Search for the cell housing the specified text and yield its (x, y) center coordinate. 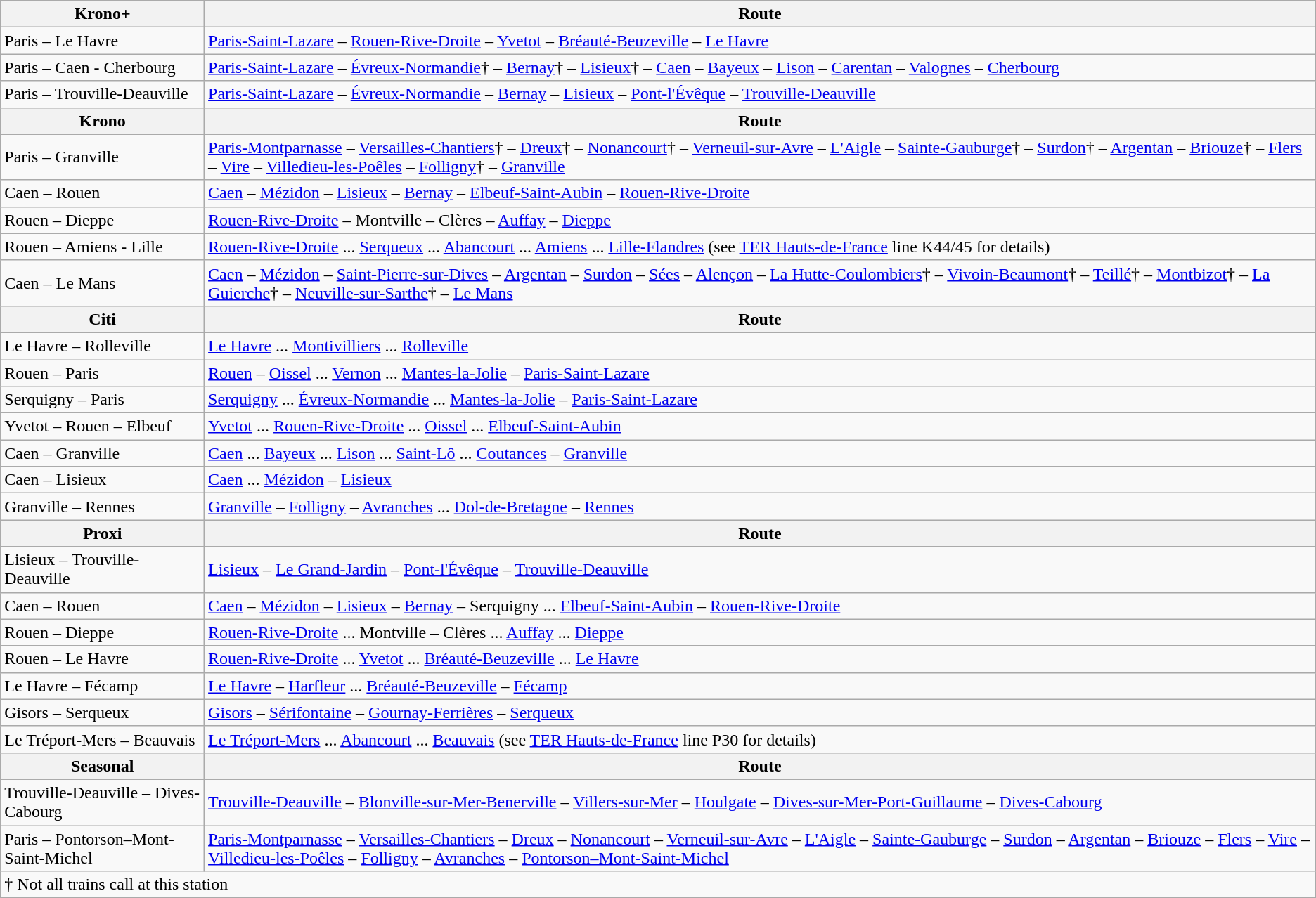
† Not all trains call at this station (658, 885)
Granville – Folligny – Avranches ... Dol-de-Bretagne – Rennes (761, 507)
Caen ... Mézidon – Lisieux (761, 480)
Le Havre – Harfleur ... Bréauté-Beuzeville – Fécamp (761, 686)
Paris-Saint-Lazare – Évreux-Normandie – Bernay – Lisieux – Pont-l'Évêque – Trouville-Deauville (761, 94)
Le Havre – Fécamp (103, 686)
Proxi (103, 533)
Trouville-Deauville – Dives-Cabourg (103, 802)
Yvetot ... Rouen-Rive-Droite ... Oissel ... Elbeuf-Saint-Aubin (761, 427)
Caen – Mézidon – Lisieux – Bernay – Elbeuf-Saint-Aubin – Rouen-Rive-Droite (761, 193)
Gisors – Serqueux (103, 712)
Paris – Pontorson–Mont-Saint-Michel (103, 847)
Rouen – Le Havre (103, 659)
Paris – Le Havre (103, 41)
Granville – Rennes (103, 507)
Serquigny ... Évreux-Normandie ... Mantes-la-Jolie – Paris-Saint-Lazare (761, 400)
Gisors – Sérifontaine – Gournay-Ferrières – Serqueux (761, 712)
Rouen – Oissel ... Vernon ... Mantes-la-Jolie – Paris-Saint-Lazare (761, 373)
Citi (103, 319)
Lisieux – Trouville-Deauville (103, 569)
Le Havre ... Montivilliers ... Rolleville (761, 346)
Yvetot – Rouen – Elbeuf (103, 427)
Le Tréport-Mers – Beauvais (103, 739)
Rouen – Paris (103, 373)
Caen – Le Mans (103, 282)
Paris-Saint-Lazare – Rouen-Rive-Droite – Yvetot – Bréauté-Beuzeville – Le Havre (761, 41)
Caen – Lisieux (103, 480)
Seasonal (103, 766)
Paris – Caen - Cherbourg (103, 67)
Lisieux – Le Grand-Jardin – Pont-l'Évêque – Trouville-Deauville (761, 569)
Serquigny – Paris (103, 400)
Caen ... Bayeux ... Lison ... Saint-Lô ... Coutances – Granville (761, 453)
Krono+ (103, 14)
Paris-Saint-Lazare – Évreux-Normandie† – Bernay† – Lisieux† – Caen – Bayeux – Lison – Carentan – Valognes – Cherbourg (761, 67)
Caen – Mézidon – Lisieux – Bernay – Serquigny ... Elbeuf-Saint-Aubin – Rouen-Rive-Droite (761, 606)
Rouen-Rive-Droite ... Yvetot ... Bréauté-Beuzeville ... Le Havre (761, 659)
Rouen-Rive-Droite ... Montville – Clères ... Auffay ... Dieppe (761, 632)
Krono (103, 121)
Paris – Granville (103, 157)
Le Tréport-Mers ... Abancourt ... Beauvais (see TER Hauts-de-France line P30 for details) (761, 739)
Trouville-Deauville – Blonville-sur-Mer-Benerville – Villers-sur-Mer – Houlgate – Dives-sur-Mer-Port-Guillaume – Dives-Cabourg (761, 802)
Rouen – Amiens - Lille (103, 247)
Caen – Granville (103, 453)
Rouen-Rive-Droite – Montville – Clères – Auffay – Dieppe (761, 220)
Le Havre – Rolleville (103, 346)
Rouen-Rive-Droite ... Serqueux ... Abancourt ... Amiens ... Lille-Flandres (see TER Hauts-de-France line K44/45 for details) (761, 247)
Paris – Trouville-Deauville (103, 94)
